Locate the cell with the specified text and output its [x, y] center coordinate. 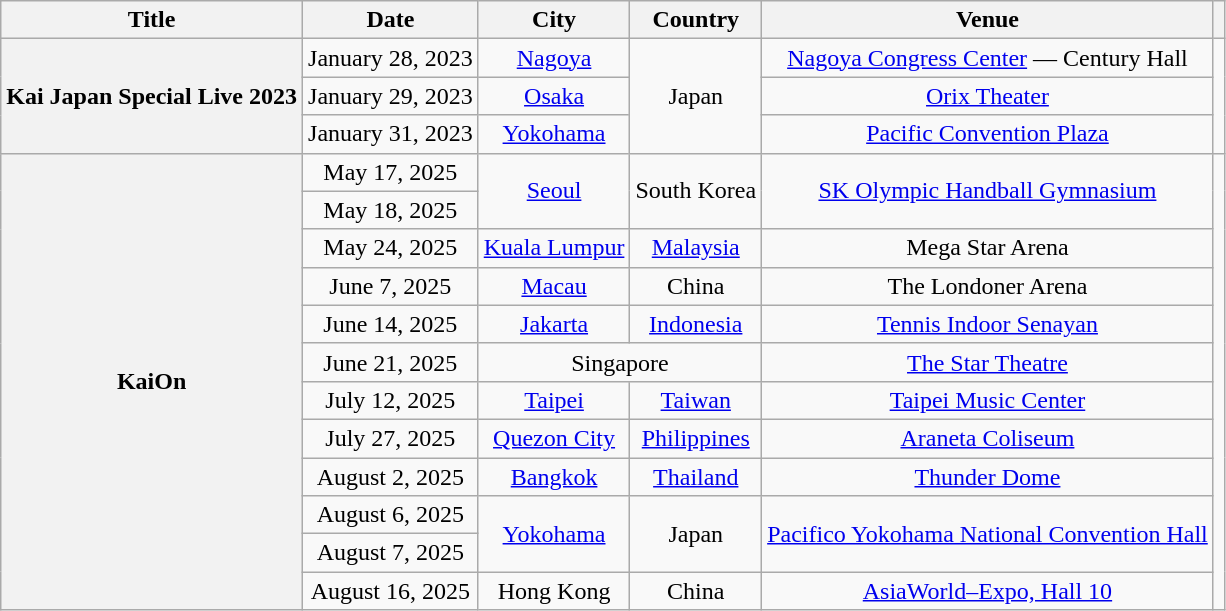
Araneta Coliseum [988, 438]
Pacific Convention Plaza [988, 134]
Nagoya [554, 58]
August 2, 2025 [391, 477]
Taiwan [696, 400]
Tennis Indoor Senayan [988, 324]
May 24, 2025 [391, 248]
AsiaWorld–Expo, Hall 10 [988, 591]
January 28, 2023 [391, 58]
Pacifico Yokohama National Convention Hall [988, 534]
KaiOn [152, 382]
Philippines [696, 438]
City [554, 20]
June 7, 2025 [391, 286]
Indonesia [696, 324]
Singapore [620, 362]
January 31, 2023 [391, 134]
May 17, 2025 [391, 172]
Kuala Lumpur [554, 248]
Quezon City [554, 438]
Mega Star Arena [988, 248]
Malaysia [696, 248]
Thailand [696, 477]
Hong Kong [554, 591]
Nagoya Congress Center — Century Hall [988, 58]
The Londoner Arena [988, 286]
Taipei Music Center [988, 400]
July 27, 2025 [391, 438]
Orix Theater [988, 96]
Bangkok [554, 477]
Kai Japan Special Live 2023 [152, 96]
Date [391, 20]
June 21, 2025 [391, 362]
July 12, 2025 [391, 400]
Title [152, 20]
May 18, 2025 [391, 210]
January 29, 2023 [391, 96]
June 14, 2025 [391, 324]
Venue [988, 20]
SK Olympic Handball Gymnasium [988, 191]
Osaka [554, 96]
Country [696, 20]
Seoul [554, 191]
South Korea [696, 191]
August 6, 2025 [391, 515]
August 7, 2025 [391, 553]
Taipei [554, 400]
The Star Theatre [988, 362]
Jakarta [554, 324]
Macau [554, 286]
August 16, 2025 [391, 591]
Thunder Dome [988, 477]
